Determine the (x, y) coordinate at the center of the cell enclosing the given text.  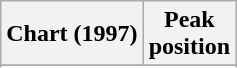
Peakposition (189, 34)
Chart (1997) (72, 34)
